Return the (x, y) coordinate for the center point of the cell that contains the specified text.  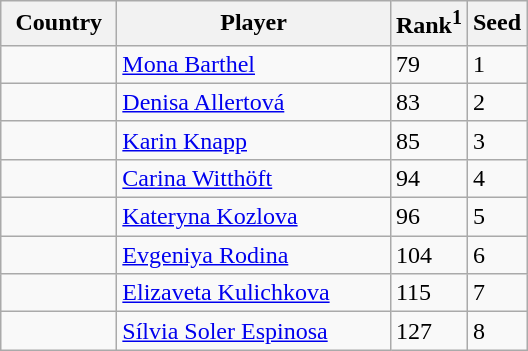
2 (496, 102)
Kateryna Kozlova (254, 217)
115 (428, 293)
94 (428, 178)
Rank1 (428, 24)
7 (496, 293)
1 (496, 64)
4 (496, 178)
Mona Barthel (254, 64)
96 (428, 217)
5 (496, 217)
Sílvia Soler Espinosa (254, 331)
79 (428, 64)
127 (428, 331)
Carina Witthöft (254, 178)
Player (254, 24)
Evgeniya Rodina (254, 255)
Seed (496, 24)
104 (428, 255)
85 (428, 140)
6 (496, 255)
3 (496, 140)
83 (428, 102)
Denisa Allertová (254, 102)
8 (496, 331)
Country (59, 24)
Elizaveta Kulichkova (254, 293)
Karin Knapp (254, 140)
